Identify which cell holds the provided text, then report its (x, y) central coordinate. 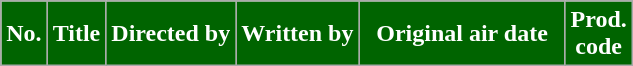
No. (24, 34)
Prod.code (598, 34)
Original air date (462, 34)
Written by (298, 34)
Directed by (171, 34)
Title (76, 34)
